For the text-containing cell, return its midpoint in (X, Y) coordinate format. 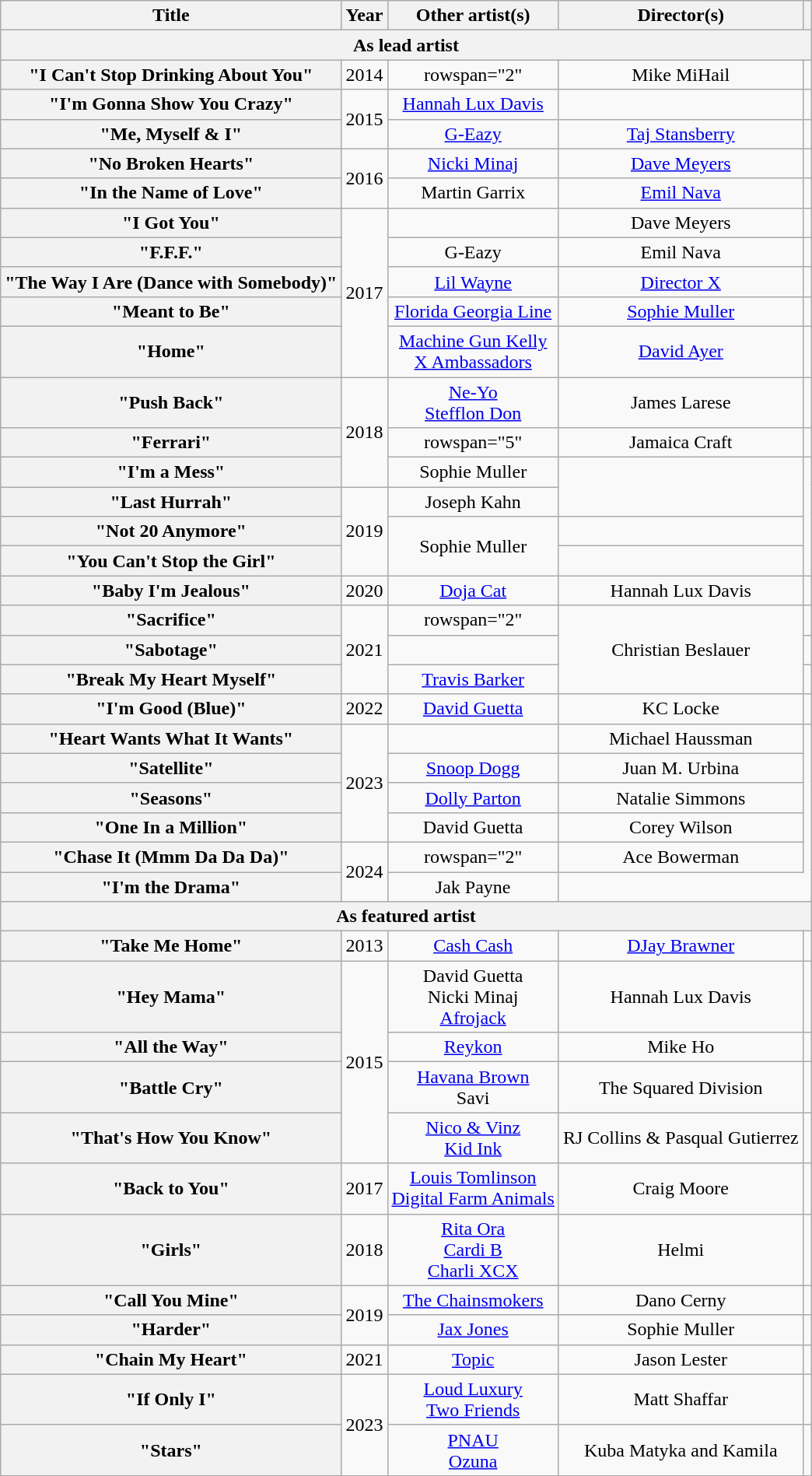
Director X (681, 282)
David GuettaNicki MinajAfrojack (473, 997)
Doja Cat (473, 591)
"That's How You Know" (171, 1138)
PNAUOzuna (473, 1450)
Loud LuxuryTwo Friends (473, 1399)
Martin Garrix (473, 193)
Corey Wilson (681, 827)
rowspan="5" (473, 443)
"Meant to Be" (171, 311)
"I Got You" (171, 223)
2014 (364, 75)
Kuba Matyka and Kamila (681, 1450)
Snoop Dogg (473, 768)
Dolly Parton (473, 798)
"Me, Myself & I" (171, 134)
"Harder" (171, 1330)
"Hey Mama" (171, 997)
"Home" (171, 352)
"Back to You" (171, 1189)
As featured artist (406, 917)
Ace Bowerman (681, 857)
As lead artist (406, 45)
2013 (364, 946)
2022 (364, 709)
"Last Hurrah" (171, 502)
James Larese (681, 401)
"Baby I'm Jealous" (171, 591)
Jak Payne (473, 886)
"Girls" (171, 1250)
Mike MiHail (681, 75)
Mike Ho (681, 1047)
"I Can't Stop Drinking About You" (171, 75)
Craig Moore (681, 1189)
"F.F.F." (171, 252)
Other artist(s) (473, 16)
Title (171, 16)
Year (364, 16)
"I'm Good (Blue)" (171, 709)
"Chain My Heart" (171, 1359)
Jason Lester (681, 1359)
"I'm the Drama" (171, 886)
Havana BrownSavi (473, 1088)
Florida Georgia Line (473, 311)
The Chainsmokers (473, 1300)
Joseph Kahn (473, 502)
Christian Beslauer (681, 650)
Cash Cash (473, 946)
Jax Jones (473, 1330)
"In the Name of Love" (171, 193)
Louis TomlinsonDigital Farm Animals (473, 1189)
Helmi (681, 1250)
Dano Cerny (681, 1300)
"Break My Heart Myself" (171, 679)
"Push Back" (171, 401)
"All the Way" (171, 1047)
Director(s) (681, 16)
"Call You Mine" (171, 1300)
"Not 20 Anymore" (171, 531)
"I'm a Mess" (171, 472)
"Sabotage" (171, 650)
Matt Shaffar (681, 1399)
Ne-YoStefflon Don (473, 401)
"No Broken Hearts" (171, 163)
"If Only I" (171, 1399)
KC Locke (681, 709)
"Ferrari" (171, 443)
Topic (473, 1359)
"Battle Cry" (171, 1088)
Reykon (473, 1047)
DJay Brawner (681, 946)
2016 (364, 178)
"The Way I Are (Dance with Somebody)" (171, 282)
Lil Wayne (473, 282)
"Sacrifice" (171, 620)
"Seasons" (171, 798)
"One In a Million" (171, 827)
2020 (364, 591)
Nico & VinzKid Ink (473, 1138)
Natalie Simmons (681, 798)
Travis Barker (473, 679)
Nicki Minaj (473, 163)
Juan M. Urbina (681, 768)
"Chase It (Mmm Da Da Da)" (171, 857)
Taj Stansberry (681, 134)
RJ Collins & Pasqual Gutierrez (681, 1138)
"Stars" (171, 1450)
"Take Me Home" (171, 946)
Rita OraCardi BCharli XCX (473, 1250)
Jamaica Craft (681, 443)
The Squared Division (681, 1088)
2024 (364, 871)
"You Can't Stop the Girl" (171, 561)
"I'm Gonna Show You Crazy" (171, 104)
"Heart Wants What It Wants" (171, 738)
David Ayer (681, 352)
Machine Gun KellyX Ambassadors (473, 352)
Michael Haussman (681, 738)
"Satellite" (171, 768)
